Return [X, Y] of the center of cell containing provided text 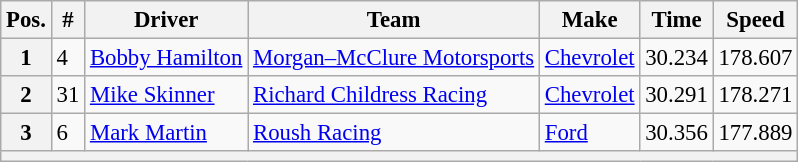
177.889 [756, 133]
Mark Martin [166, 133]
4 [68, 58]
3 [26, 133]
Speed [756, 20]
Pos. [26, 20]
2 [26, 95]
6 [68, 133]
Mike Skinner [166, 95]
178.607 [756, 58]
31 [68, 95]
178.271 [756, 95]
Bobby Hamilton [166, 58]
Driver [166, 20]
30.291 [676, 95]
Team [394, 20]
Time [676, 20]
# [68, 20]
30.234 [676, 58]
Roush Racing [394, 133]
Ford [589, 133]
1 [26, 58]
Morgan–McClure Motorsports [394, 58]
Richard Childress Racing [394, 95]
30.356 [676, 133]
Make [589, 20]
